Determine the [X, Y] coordinate at the center of the cell enclosing the given text.  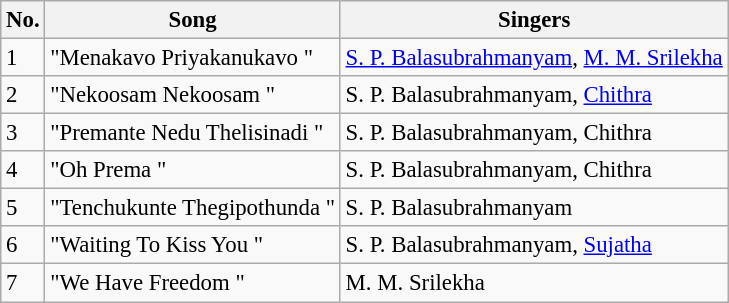
"Nekoosam Nekoosam " [192, 95]
"Oh Prema " [192, 170]
1 [23, 58]
4 [23, 170]
2 [23, 95]
No. [23, 20]
7 [23, 283]
"Waiting To Kiss You " [192, 245]
S. P. Balasubrahmanyam, M. M. Srilekha [534, 58]
"We Have Freedom " [192, 283]
6 [23, 245]
3 [23, 133]
"Tenchukunte Thegipothunda " [192, 208]
S. P. Balasubrahmanyam, Sujatha [534, 245]
"Menakavo Priyakanukavo " [192, 58]
"Premante Nedu Thelisinadi " [192, 133]
M. M. Srilekha [534, 283]
Song [192, 20]
5 [23, 208]
S. P. Balasubrahmanyam [534, 208]
Singers [534, 20]
